Detect which cell encompasses the target text, then output its [X, Y] center coordinate. 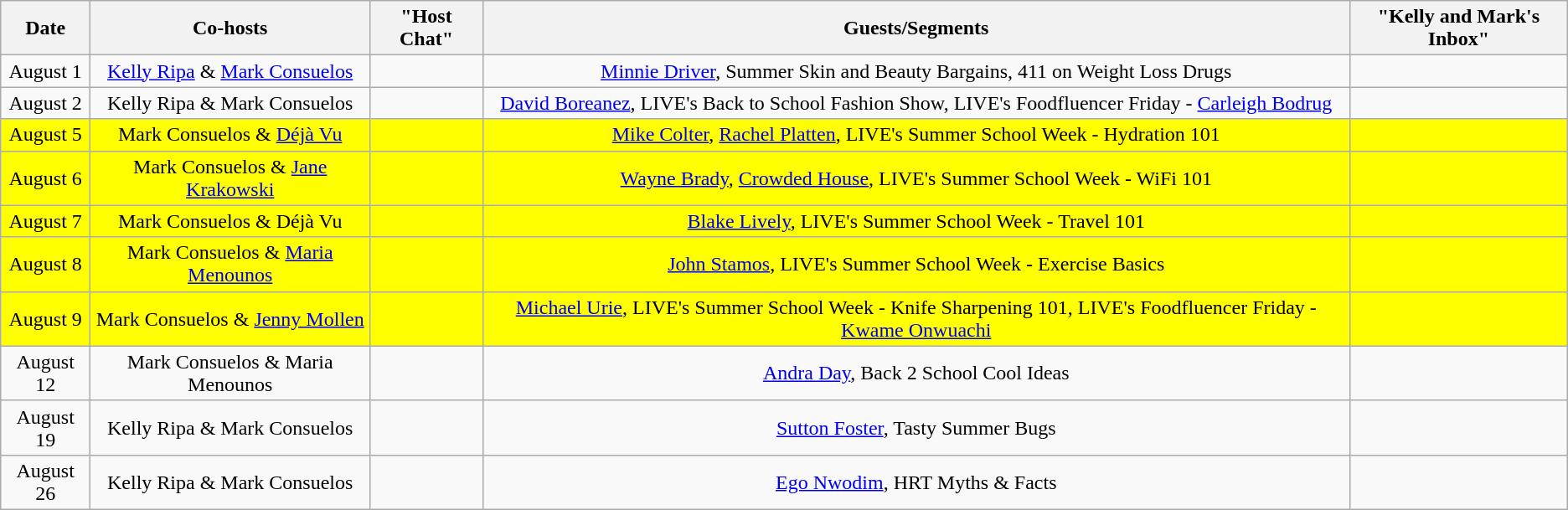
Andra Day, Back 2 School Cool Ideas [916, 373]
"Kelly and Mark's Inbox" [1458, 28]
Ego Nwodim, HRT Myths & Facts [916, 482]
Co-hosts [230, 28]
Blake Lively, LIVE's Summer School Week - Travel 101 [916, 221]
August 2 [45, 103]
Guests/Segments [916, 28]
August 5 [45, 135]
Mike Colter, Rachel Platten, LIVE's Summer School Week - Hydration 101 [916, 135]
August 9 [45, 318]
August 7 [45, 221]
Sutton Foster, Tasty Summer Bugs [916, 427]
Minnie Driver, Summer Skin and Beauty Bargains, 411 on Weight Loss Drugs [916, 71]
Date [45, 28]
August 12 [45, 373]
"Host Chat" [426, 28]
Mark Consuelos & Jane Krakowski [230, 178]
August 26 [45, 482]
Michael Urie, LIVE's Summer School Week - Knife Sharpening 101, LIVE's Foodfluencer Friday - Kwame Onwuachi [916, 318]
David Boreanez, LIVE's Back to School Fashion Show, LIVE's Foodfluencer Friday - Carleigh Bodrug [916, 103]
August 1 [45, 71]
August 6 [45, 178]
August 19 [45, 427]
August 8 [45, 265]
John Stamos, LIVE's Summer School Week - Exercise Basics [916, 265]
Wayne Brady, Crowded House, LIVE's Summer School Week - WiFi 101 [916, 178]
Mark Consuelos & Jenny Mollen [230, 318]
